Detect which cell encompasses the target text, then output its (x, y) center coordinate. 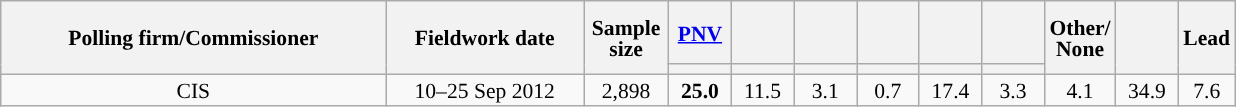
34.9 (1148, 90)
Polling firm/Commissioner (194, 38)
Fieldwork date (485, 38)
3.1 (826, 90)
Lead (1206, 38)
4.1 (1080, 90)
3.3 (1014, 90)
7.6 (1206, 90)
PNV (700, 32)
17.4 (950, 90)
25.0 (700, 90)
11.5 (762, 90)
Sample size (626, 38)
CIS (194, 90)
2,898 (626, 90)
Other/None (1080, 38)
0.7 (888, 90)
10–25 Sep 2012 (485, 90)
